Locate the cell with the specified text and output its (X, Y) center coordinate. 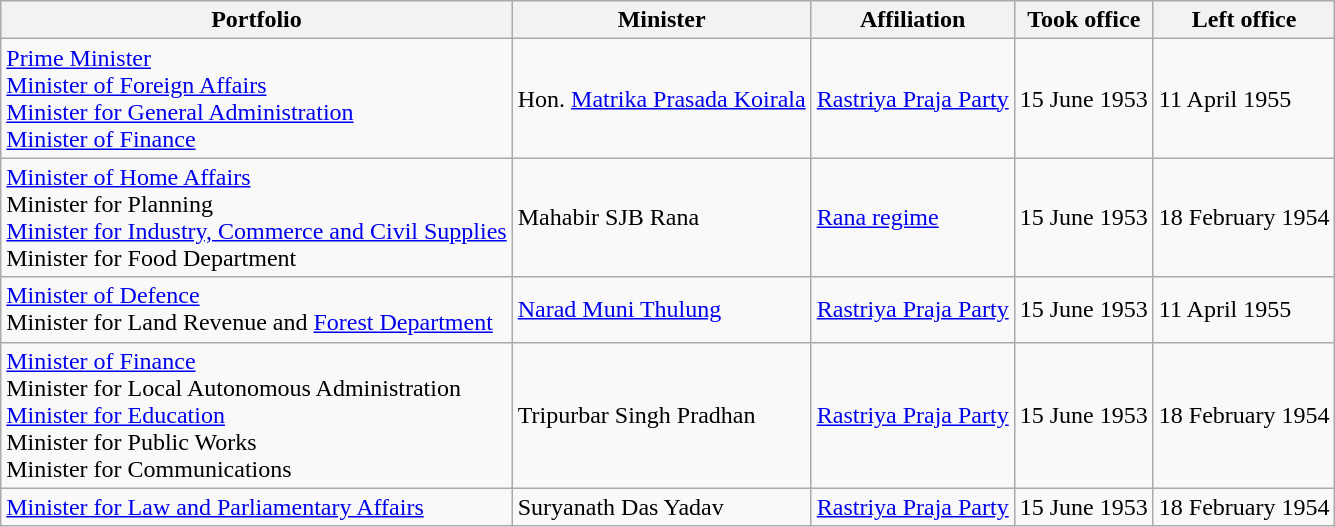
Hon. Matrika Prasada Koirala (662, 98)
Rana regime (912, 218)
Suryanath Das Yadav (662, 507)
Took office (1084, 20)
Narad Muni Thulung (662, 310)
Tripurbar Singh Pradhan (662, 415)
Minister of FinanceMinister for Local Autonomous AdministrationMinister for EducationMinister for Public WorksMinister for Communications (256, 415)
Minister (662, 20)
Left office (1244, 20)
Minister for Law and Parliamentary Affairs (256, 507)
Minister of Home AffairsMinister for PlanningMinister for Industry, Commerce and Civil SuppliesMinister for Food Department (256, 218)
Portfolio (256, 20)
Affiliation (912, 20)
Minister of DefenceMinister for Land Revenue and Forest Department (256, 310)
Prime MinisterMinister of Foreign AffairsMinister for General AdministrationMinister of Finance (256, 98)
Mahabir SJB Rana (662, 218)
